Provide the [X, Y] coordinate of the cell's center where the given text is located.  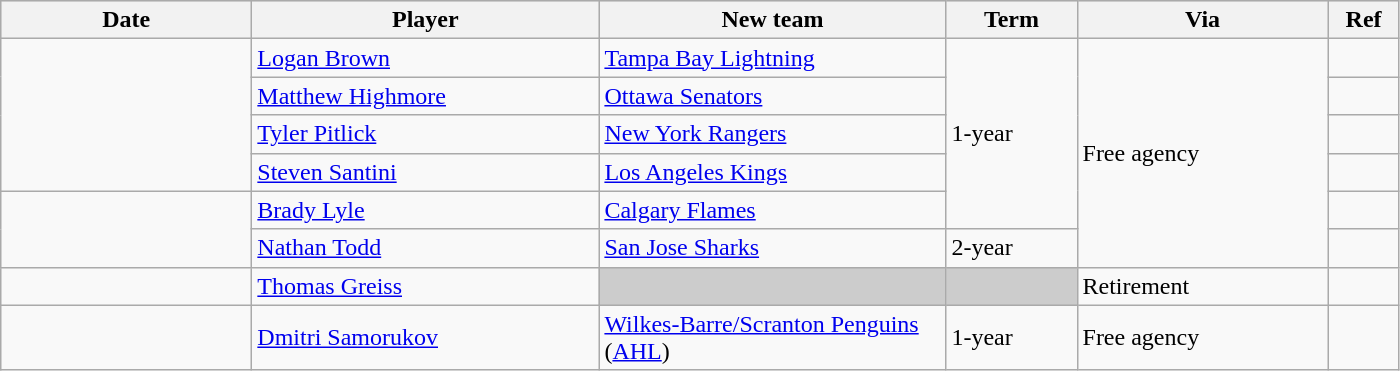
Thomas Greiss [426, 286]
Nathan Todd [426, 248]
Brady Lyle [426, 210]
Los Angeles Kings [772, 172]
Retirement [1202, 286]
Tampa Bay Lightning [772, 58]
Steven Santini [426, 172]
Tyler Pitlick [426, 134]
Matthew Highmore [426, 96]
Ottawa Senators [772, 96]
Logan Brown [426, 58]
Ref [1364, 20]
Term [1012, 20]
Dmitri Samorukov [426, 338]
Via [1202, 20]
New team [772, 20]
San Jose Sharks [772, 248]
Date [126, 20]
2-year [1012, 248]
Player [426, 20]
New York Rangers [772, 134]
Calgary Flames [772, 210]
Wilkes-Barre/Scranton Penguins (AHL) [772, 338]
